Identify which cell holds the provided text, then report its (X, Y) central coordinate. 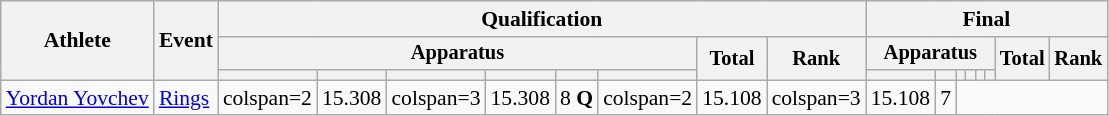
Yordan Yovchev (78, 98)
7 (946, 98)
8 Q (576, 98)
Qualification (542, 19)
Athlete (78, 40)
Final (986, 19)
Event (186, 40)
Rings (186, 98)
